Detect which cell encompasses the target text, then output its (x, y) center coordinate. 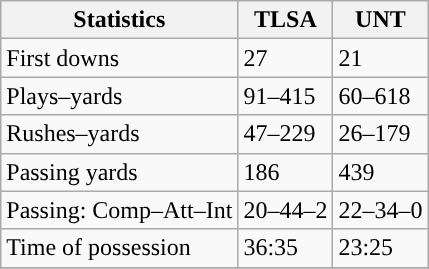
91–415 (286, 96)
27 (286, 58)
20–44–2 (286, 210)
26–179 (380, 134)
21 (380, 58)
36:35 (286, 248)
22–34–0 (380, 210)
47–229 (286, 134)
UNT (380, 20)
Passing yards (120, 172)
Time of possession (120, 248)
Passing: Comp–Att–Int (120, 210)
439 (380, 172)
Statistics (120, 20)
First downs (120, 58)
TLSA (286, 20)
23:25 (380, 248)
60–618 (380, 96)
Rushes–yards (120, 134)
Plays–yards (120, 96)
186 (286, 172)
